Find where the given text appears and provide that cell's center as (x, y) coordinate. 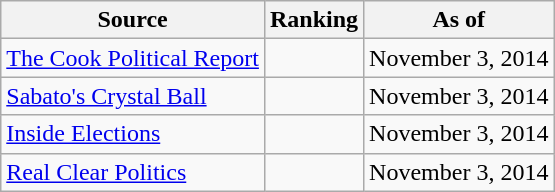
Source (133, 20)
As of (459, 20)
Ranking (314, 20)
Inside Elections (133, 134)
The Cook Political Report (133, 58)
Sabato's Crystal Ball (133, 96)
Real Clear Politics (133, 172)
